Find where the given text appears and provide that cell's center as (X, Y) coordinate. 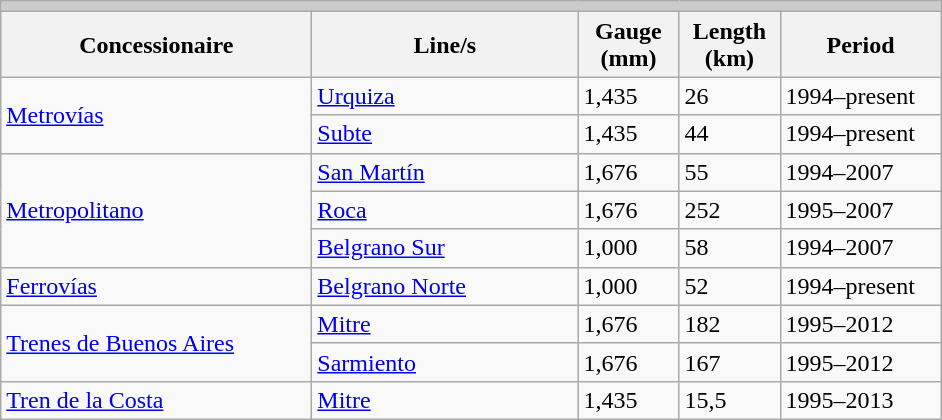
167 (730, 362)
55 (730, 172)
Sarmiento (445, 362)
Ferrovías (156, 286)
Tren de la Costa (156, 400)
Metropolitano (156, 210)
58 (730, 248)
Roca (445, 210)
182 (730, 324)
26 (730, 96)
1995–2007 (860, 210)
Concessionaire (156, 44)
Period (860, 44)
Subte (445, 134)
Belgrano Norte (445, 286)
Length (km) (730, 44)
15,5 (730, 400)
Urquiza (445, 96)
Metrovías (156, 115)
Trenes de Buenos Aires (156, 343)
252 (730, 210)
San Martín (445, 172)
Belgrano Sur (445, 248)
44 (730, 134)
1995–2013 (860, 400)
52 (730, 286)
Line/s (445, 44)
Gauge (mm) (628, 44)
